Scan for the cell matching the given text and deliver its [X, Y] coordinate at center. 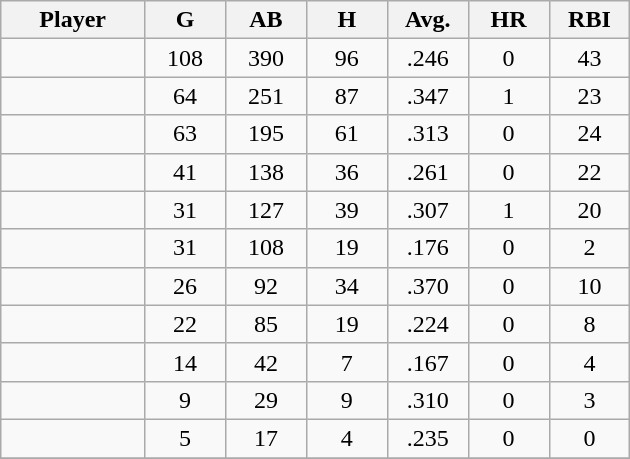
17 [266, 438]
23 [590, 96]
24 [590, 134]
26 [186, 286]
.261 [428, 172]
92 [266, 286]
138 [266, 172]
85 [266, 324]
87 [346, 96]
7 [346, 362]
.347 [428, 96]
.235 [428, 438]
29 [266, 400]
64 [186, 96]
.176 [428, 248]
Avg. [428, 20]
96 [346, 58]
.307 [428, 210]
41 [186, 172]
.370 [428, 286]
42 [266, 362]
14 [186, 362]
.167 [428, 362]
39 [346, 210]
251 [266, 96]
2 [590, 248]
195 [266, 134]
63 [186, 134]
Player [73, 20]
43 [590, 58]
10 [590, 286]
.313 [428, 134]
36 [346, 172]
127 [266, 210]
RBI [590, 20]
8 [590, 324]
H [346, 20]
20 [590, 210]
.224 [428, 324]
HR [508, 20]
3 [590, 400]
390 [266, 58]
AB [266, 20]
61 [346, 134]
.310 [428, 400]
5 [186, 438]
34 [346, 286]
.246 [428, 58]
G [186, 20]
